Return the [x, y] coordinate for the center point of the cell that contains the specified text.  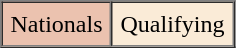
Qualifying [172, 24]
Nationals [57, 24]
